Output the [x, y] coordinate of the center of the cell containing the given text.  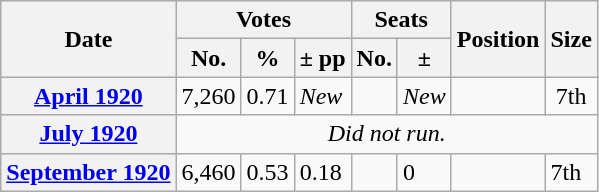
0 [424, 172]
7,260 [208, 96]
0.18 [322, 172]
6,460 [208, 172]
Date [88, 39]
% [268, 58]
Position [498, 39]
0.71 [268, 96]
September 1920 [88, 172]
0.53 [268, 172]
Size [571, 39]
± [424, 58]
± pp [322, 58]
July 1920 [88, 134]
Did not run. [386, 134]
April 1920 [88, 96]
Votes [264, 20]
Seats [401, 20]
